Locate the cell with the specified text and output its [x, y] center coordinate. 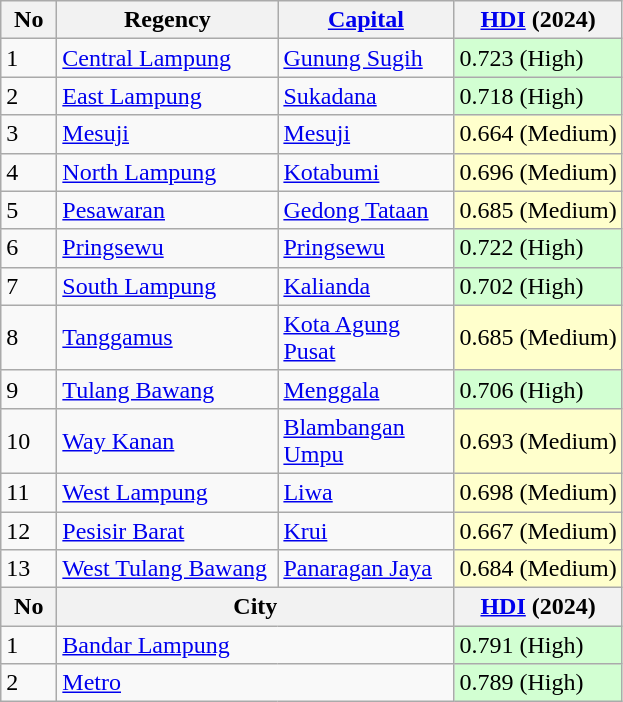
Capital [366, 20]
0.723 (High) [538, 58]
Gedong Tataan [366, 210]
12 [29, 531]
Tulang Bawang [168, 389]
7 [29, 286]
0.664 (Medium) [538, 134]
Menggala [366, 389]
5 [29, 210]
0.791 (High) [538, 645]
0.702 (High) [538, 286]
Kalianda [366, 286]
Sukadana [366, 96]
3 [29, 134]
0.696 (Medium) [538, 172]
Pesisir Barat [168, 531]
Krui [366, 531]
City [256, 607]
Kota Agung Pusat [366, 338]
Central Lampung [168, 58]
Panaragan Jaya [366, 569]
0.667 (Medium) [538, 531]
0.706 (High) [538, 389]
6 [29, 248]
Gunung Sugih [366, 58]
Bandar Lampung [256, 645]
Blambangan Umpu [366, 440]
West Tulang Bawang [168, 569]
West Lampung [168, 492]
9 [29, 389]
East Lampung [168, 96]
Kotabumi [366, 172]
11 [29, 492]
13 [29, 569]
0.722 (High) [538, 248]
Liwa [366, 492]
Regency [168, 20]
0.789 (High) [538, 683]
0.693 (Medium) [538, 440]
0.684 (Medium) [538, 569]
Metro [256, 683]
10 [29, 440]
0.698 (Medium) [538, 492]
North Lampung [168, 172]
0.718 (High) [538, 96]
Way Kanan [168, 440]
South Lampung [168, 286]
8 [29, 338]
4 [29, 172]
Pesawaran [168, 210]
Tanggamus [168, 338]
